Locate the cell with the specified text and output its (X, Y) center coordinate. 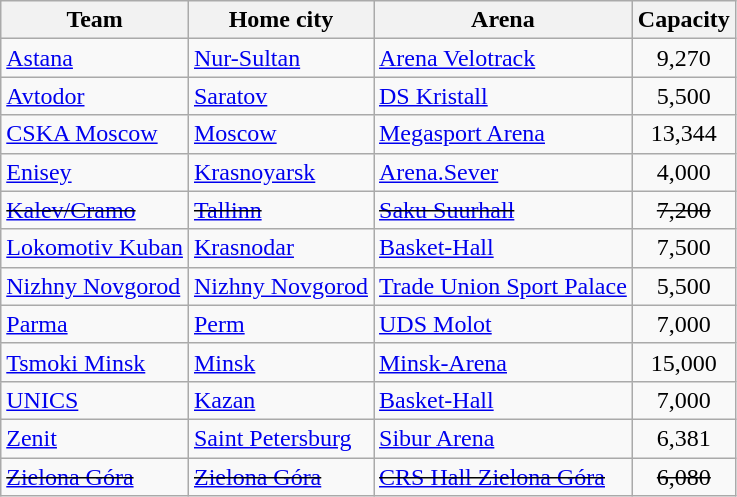
Arena Velotrack (504, 58)
6,080 (684, 477)
7,500 (684, 248)
Trade Union Sport Palace (504, 286)
CSKA Moscow (95, 134)
4,000 (684, 172)
Nur-Sultan (280, 58)
Arena.Sever (504, 172)
Kalev/Cramo (95, 210)
Astana (95, 58)
Capacity (684, 20)
Krasnoyarsk (280, 172)
UDS Molot (504, 324)
Megasport Arena (504, 134)
Kazan (280, 400)
Avtodor (95, 96)
Tallinn (280, 210)
9,270 (684, 58)
Parma (95, 324)
Team (95, 20)
Minsk (280, 362)
Arena (504, 20)
Perm (280, 324)
6,381 (684, 438)
Tsmoki Minsk (95, 362)
Home city (280, 20)
15,000 (684, 362)
CRS Hall Zielona Góra (504, 477)
Saint Petersburg (280, 438)
Saratov (280, 96)
UNICS (95, 400)
Sibur Arena (504, 438)
13,344 (684, 134)
7,200 (684, 210)
Lokomotiv Kuban (95, 248)
DS Kristall (504, 96)
Moscow (280, 134)
Enisey (95, 172)
Saku Suurhall (504, 210)
Krasnodar (280, 248)
Zenit (95, 438)
Minsk-Arena (504, 362)
